Search for the cell housing the specified text and yield its (x, y) center coordinate. 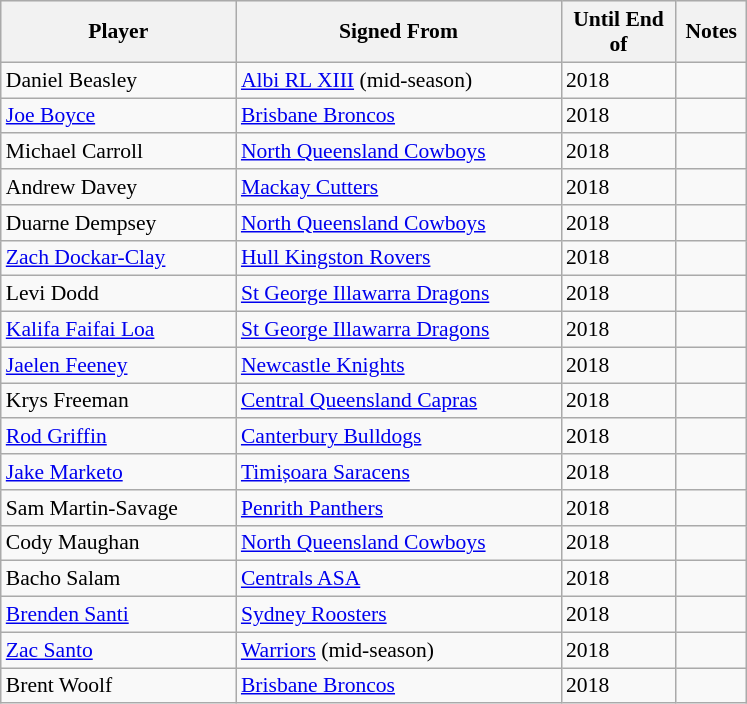
Player (118, 32)
Jake Marketo (118, 472)
Penrith Panthers (398, 508)
Zach Dockar-Clay (118, 258)
Centrals ASA (398, 579)
Sydney Roosters (398, 615)
Duarne Dempsey (118, 223)
Michael Carroll (118, 152)
Hull Kingston Rovers (398, 258)
Warriors (mid-season) (398, 650)
Brenden Santi (118, 615)
Cody Maughan (118, 543)
Andrew Davey (118, 187)
Signed From (398, 32)
Albi RL XIII (mid-season) (398, 80)
Notes (711, 32)
Joe Boyce (118, 116)
Rod Griffin (118, 437)
Brent Woolf (118, 686)
Daniel Beasley (118, 80)
Bacho Salam (118, 579)
Levi Dodd (118, 294)
Until End of (618, 32)
Newcastle Knights (398, 365)
Kalifa Faifai Loa (118, 330)
Zac Santo (118, 650)
Jaelen Feeney (118, 365)
Timișoara Saracens (398, 472)
Sam Martin-Savage (118, 508)
Canterbury Bulldogs (398, 437)
Krys Freeman (118, 401)
Mackay Cutters (398, 187)
Central Queensland Capras (398, 401)
